Identify which cell holds the provided text, then report its [x, y] central coordinate. 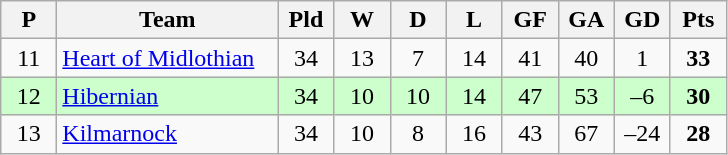
67 [586, 134]
53 [586, 96]
1 [642, 58]
41 [530, 58]
28 [698, 134]
GF [530, 20]
GA [586, 20]
30 [698, 96]
–6 [642, 96]
16 [474, 134]
P [29, 20]
12 [29, 96]
40 [586, 58]
Team [168, 20]
7 [418, 58]
GD [642, 20]
Pld [306, 20]
Kilmarnock [168, 134]
Heart of Midlothian [168, 58]
47 [530, 96]
11 [29, 58]
–24 [642, 134]
W [362, 20]
43 [530, 134]
D [418, 20]
L [474, 20]
8 [418, 134]
Pts [698, 20]
Hibernian [168, 96]
33 [698, 58]
